Identify which cell holds the provided text, then report its [x, y] central coordinate. 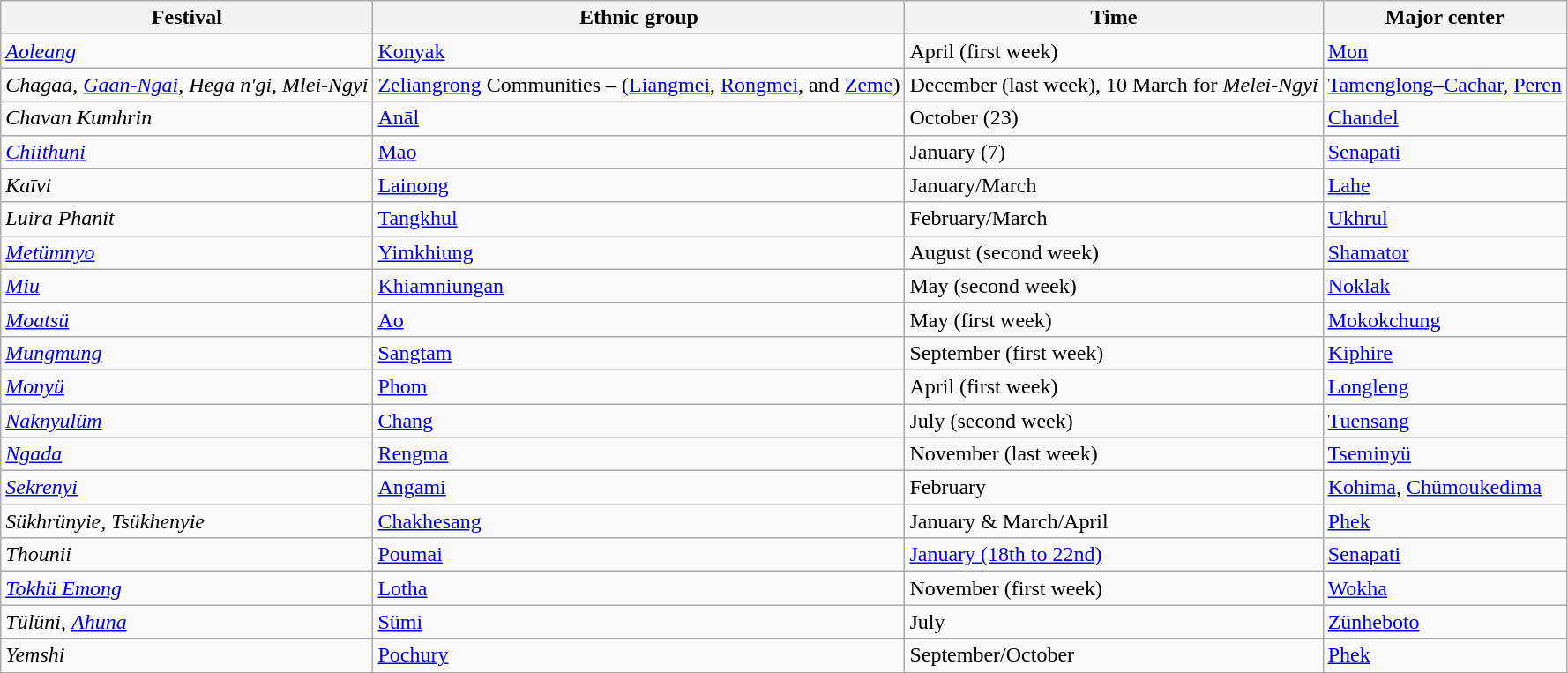
Monyü [187, 386]
January (18th to 22nd) [1114, 555]
Tamenglong–Cachar, Peren [1445, 85]
Mungmung [187, 353]
Mao [638, 152]
Mokokchung [1445, 319]
Sekrenyi [187, 488]
Shamator [1445, 252]
November (last week) [1114, 454]
Ao [638, 319]
Phom [638, 386]
Luira Phanit [187, 219]
January (7) [1114, 152]
Tangkhul [638, 219]
September (first week) [1114, 353]
February [1114, 488]
Chang [638, 421]
Wokha [1445, 588]
Angami [638, 488]
Lahe [1445, 185]
Ukhrul [1445, 219]
July [1114, 622]
Naknyulüm [187, 421]
Tseminyü [1445, 454]
Pochury [638, 655]
Lainong [638, 185]
Yimkhiung [638, 252]
Chagaa, Gaan-Ngai, Hega n'gi, Mlei-Ngyi [187, 85]
Tülüni, Ahuna [187, 622]
Noklak [1445, 286]
Konyak [638, 51]
Major center [1445, 18]
Kiphire [1445, 353]
Khiamniungan [638, 286]
Tokhü Emong [187, 588]
November (first week) [1114, 588]
July (second week) [1114, 421]
Chandel [1445, 118]
February/March [1114, 219]
Lotha [638, 588]
May (first week) [1114, 319]
Miu [187, 286]
Time [1114, 18]
Chiithuni [187, 152]
Zünheboto [1445, 622]
Metümnyo [187, 252]
December (last week), 10 March for Melei-Ngyi [1114, 85]
Ngada [187, 454]
Mon [1445, 51]
August (second week) [1114, 252]
Longleng [1445, 386]
Ethnic group [638, 18]
Kaīvi [187, 185]
Zeliangrong Communities – (Liangmei, Rongmei, and Zeme) [638, 85]
Sümi [638, 622]
Chavan Kumhrin [187, 118]
Festival [187, 18]
May (second week) [1114, 286]
Poumai [638, 555]
Moatsü [187, 319]
Tuensang [1445, 421]
Rengma [638, 454]
Yemshi [187, 655]
Sangtam [638, 353]
Anāl [638, 118]
Sükhrünyie, Tsükhenyie [187, 521]
January/March [1114, 185]
Thounii [187, 555]
Chakhesang [638, 521]
Kohima, Chümoukedima [1445, 488]
October (23) [1114, 118]
September/October [1114, 655]
January & March/April [1114, 521]
Aoleang [187, 51]
